Locate the cell with the specified text and output its [x, y] center coordinate. 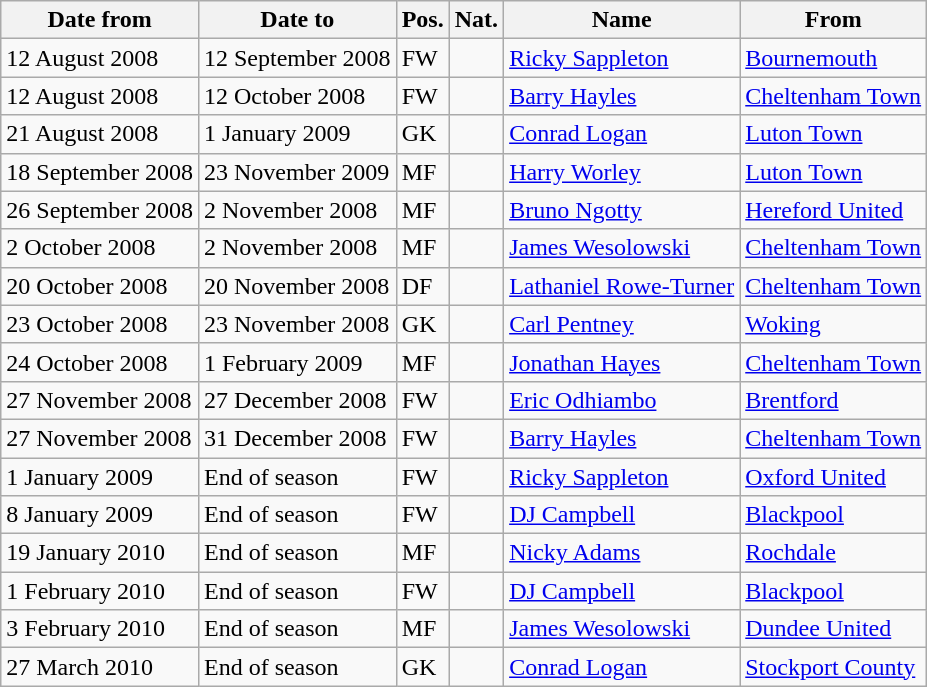
Brentford [834, 400]
20 October 2008 [100, 286]
Date to [297, 20]
12 September 2008 [297, 58]
27 December 2008 [297, 400]
Nicky Adams [622, 553]
1 February 2009 [297, 362]
Lathaniel Rowe-Turner [622, 286]
Woking [834, 324]
Name [622, 20]
19 January 2010 [100, 553]
Eric Odhiambo [622, 400]
8 January 2009 [100, 515]
12 October 2008 [297, 96]
From [834, 20]
31 December 2008 [297, 438]
DF [422, 286]
Pos. [422, 20]
24 October 2008 [100, 362]
Hereford United [834, 210]
18 September 2008 [100, 172]
20 November 2008 [297, 286]
23 October 2008 [100, 324]
Stockport County [834, 667]
Date from [100, 20]
Harry Worley [622, 172]
Bournemouth [834, 58]
23 November 2008 [297, 324]
Jonathan Hayes [622, 362]
27 March 2010 [100, 667]
Rochdale [834, 553]
Bruno Ngotty [622, 210]
Carl Pentney [622, 324]
1 February 2010 [100, 591]
3 February 2010 [100, 629]
2 October 2008 [100, 248]
Nat. [476, 20]
Dundee United [834, 629]
21 August 2008 [100, 134]
26 September 2008 [100, 210]
23 November 2009 [297, 172]
Oxford United [834, 477]
